Output the (x, y) coordinate of the center of the cell containing the given text.  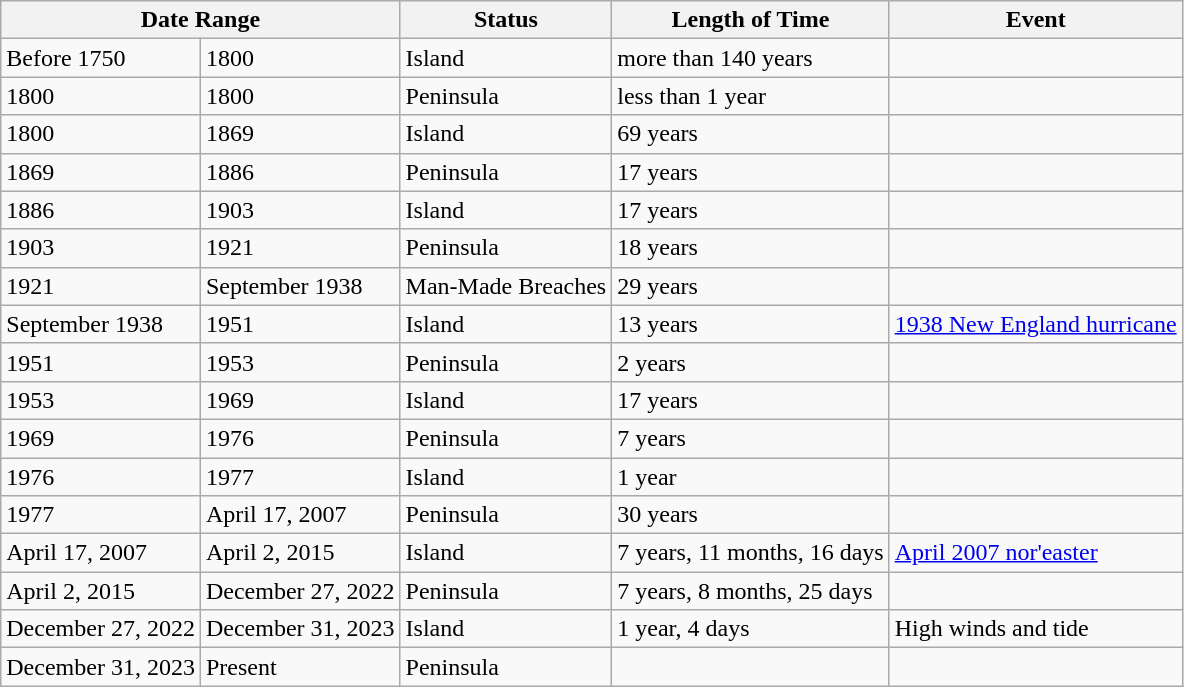
1 year (750, 477)
High winds and tide (1036, 629)
April 2007 nor'easter (1036, 553)
less than 1 year (750, 96)
18 years (750, 248)
7 years, 11 months, 16 days (750, 553)
1938 New England hurricane (1036, 324)
30 years (750, 515)
13 years (750, 324)
more than 140 years (750, 58)
Before 1750 (101, 58)
7 years (750, 438)
29 years (750, 286)
Man-Made Breaches (506, 286)
2 years (750, 362)
Status (506, 20)
7 years, 8 months, 25 days (750, 591)
Event (1036, 20)
Date Range (200, 20)
1 year, 4 days (750, 629)
Length of Time (750, 20)
Present (300, 667)
69 years (750, 134)
